Capture the cell that displays the provided text and extract its [x, y] central coordinate. 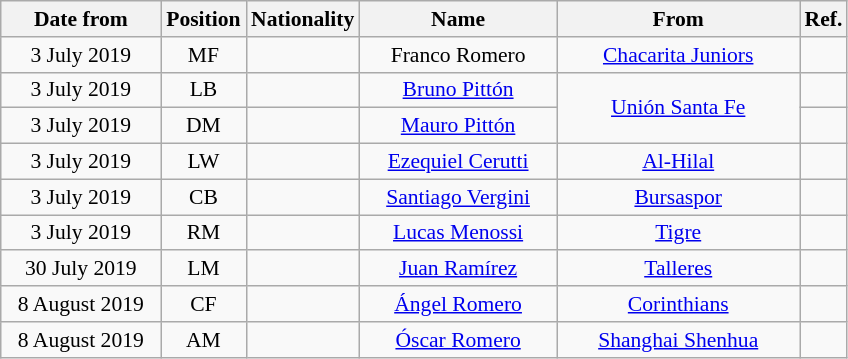
Santiago Vergini [458, 197]
Óscar Romero [458, 340]
LB [204, 90]
RM [204, 233]
LW [204, 162]
CB [204, 197]
Position [204, 19]
Date from [81, 19]
MF [204, 55]
DM [204, 126]
From [678, 19]
Ref. [824, 19]
Mauro Pittón [458, 126]
Bruno Pittón [458, 90]
Franco Romero [458, 55]
Name [458, 19]
Talleres [678, 269]
AM [204, 340]
Chacarita Juniors [678, 55]
Ángel Romero [458, 304]
LM [204, 269]
Tigre [678, 233]
CF [204, 304]
Corinthians [678, 304]
Shanghai Shenhua [678, 340]
Unión Santa Fe [678, 108]
30 July 2019 [81, 269]
Bursaspor [678, 197]
Ezequiel Cerutti [458, 162]
Nationality [302, 19]
Lucas Menossi [458, 233]
Juan Ramírez [458, 269]
Al-Hilal [678, 162]
